Provide the (X, Y) coordinate of the cell's center where the given text is located.  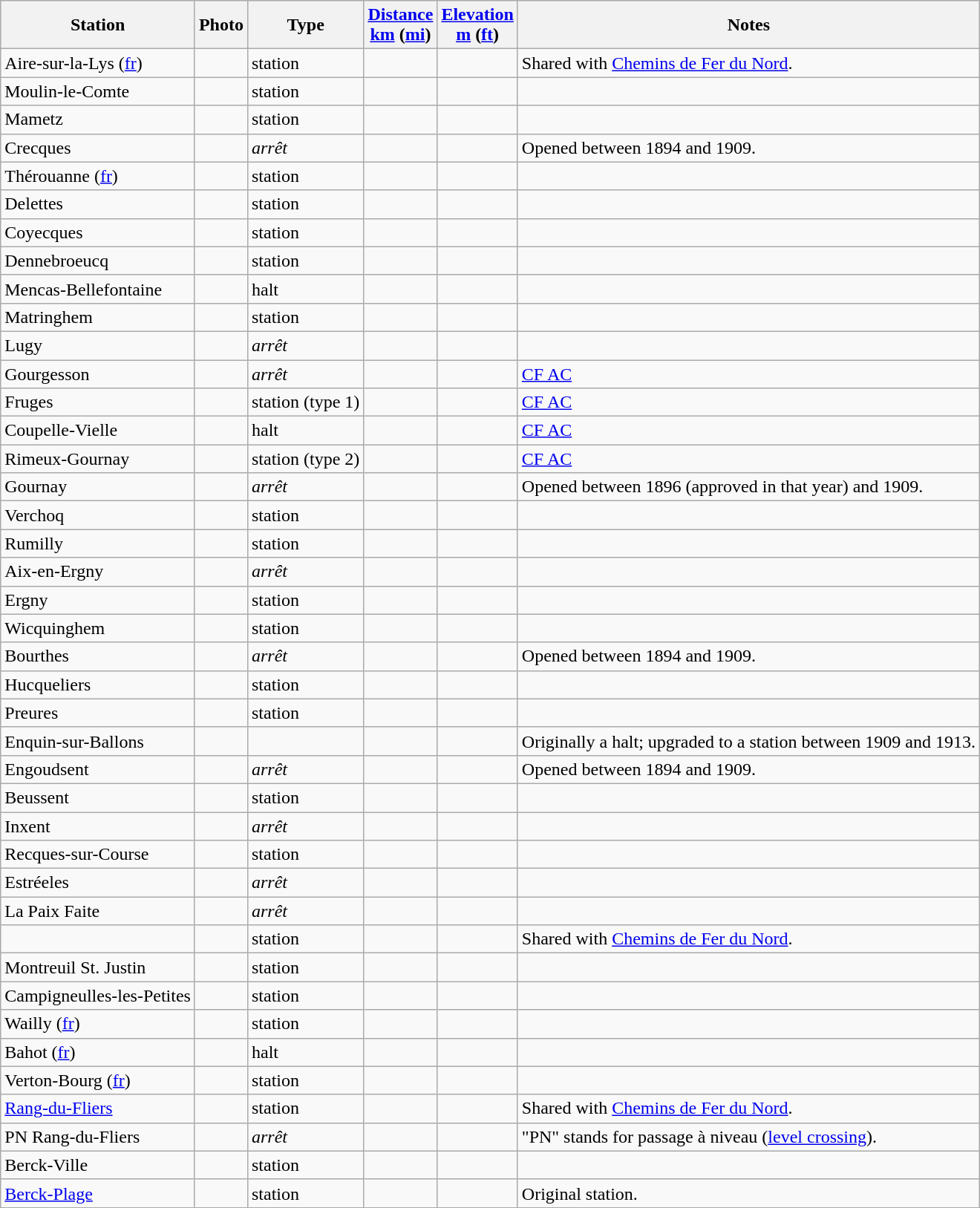
Originally a halt; upgraded to a station between 1909 and 1913. (748, 741)
Distancekm (mi) (401, 25)
Photo (221, 25)
Gourgesson (98, 373)
Fruges (98, 402)
Type (305, 25)
Inxent (98, 826)
Dennebroeucq (98, 261)
Bourthes (98, 656)
station (type 2) (305, 459)
Preures (98, 713)
Rimeux-Gournay (98, 459)
Matringhem (98, 317)
Wailly (fr) (98, 1024)
Verton-Bourg (fr) (98, 1080)
Delettes (98, 204)
Ergny (98, 600)
Moulin-le-Comte (98, 91)
Lugy (98, 345)
Wicquinghem (98, 628)
"PN" stands for passage à niveau (level crossing). (748, 1137)
Recques-sur-Course (98, 855)
Aix-en-Ergny (98, 572)
Notes (748, 25)
Mencas-Bellefontaine (98, 289)
Verchoq (98, 515)
Beussent (98, 797)
Enquin-sur-Ballons (98, 741)
La Paix Faite (98, 911)
Aire-sur-la-Lys (fr) (98, 63)
Elevationm (ft) (477, 25)
Estréeles (98, 883)
Montreuil St. Justin (98, 967)
Bahot (fr) (98, 1052)
Mametz (98, 120)
Thérouanne (fr) (98, 176)
Berck-Ville (98, 1165)
Berck-Plage (98, 1193)
Coupelle-Vielle (98, 431)
Hucqueliers (98, 685)
Coyecques (98, 232)
Rang-du-Fliers (98, 1109)
Campigneulles-les-Petites (98, 996)
Gournay (98, 487)
station (type 1) (305, 402)
Crecques (98, 148)
PN Rang-du-Fliers (98, 1137)
Station (98, 25)
Original station. (748, 1193)
Engoudsent (98, 769)
Opened between 1896 (approved in that year) and 1909. (748, 487)
Rumilly (98, 543)
